Provide the (x, y) coordinate of the cell's center where the given text is located.  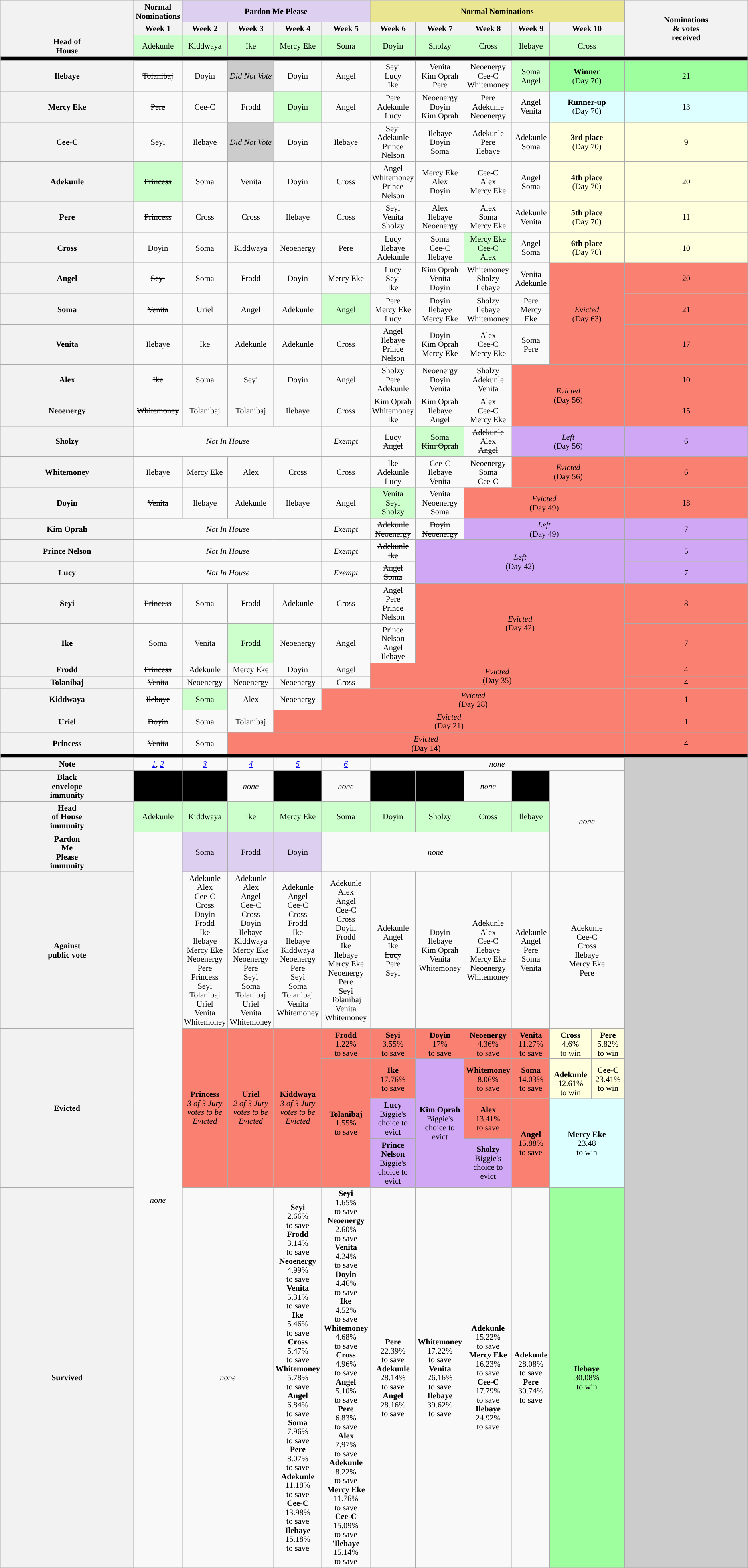
DoyinIlebayeMercy Eke (440, 309)
Mercy EkeAlexDoyin (440, 181)
LucyBiggie's choice to evict (393, 1118)
Kim OprahBiggie's choice to evict (440, 1123)
WhitemoneySholzyIlebaye (488, 278)
Week 9 (531, 28)
AlexSomaMercy Eke (488, 217)
AngelPerePrince Nelson (393, 603)
6th place(Day 70) (586, 247)
NeoenergyCee-CWhitemoney (488, 76)
SomaCee-CIlebaye (440, 247)
Tolanibaj1.55% to save (346, 1123)
Venita11.27%to save (531, 1044)
Week 6 (393, 28)
Againstpublic vote (67, 950)
AngelIlebayePrince Nelson (393, 344)
PereAdekunleNeoenergy (488, 107)
Evicted(Day 14) (426, 743)
AdekunleIke (393, 551)
LucyAngel (393, 441)
AdekunleAlexAngel (488, 441)
Week 10 (586, 28)
Week 8 (488, 28)
Left(Day 42) (520, 561)
Week 1 (158, 28)
Uriel2 of 3 Jury votes to be Evicted (251, 1108)
Kim OprahIlebayeAngel (440, 411)
Evicted(Day 28) (473, 699)
PardonMePleaseimmunity (67, 852)
Cee-CAlexMercy Eke (488, 181)
Runner-up(Day 70) (586, 107)
Frodd1.22%to save (346, 1044)
IlebayeDoyinSoma (440, 142)
Evicted(Day 21) (449, 721)
SeyiVenitaSholzy (393, 217)
SholzyIlebayeWhitemoney (488, 309)
Evicted (67, 1108)
Week 5 (346, 28)
Neoenergy4.36%to save (488, 1044)
Prince Nelson (67, 551)
AdekunleAlexAngelCee-CCrossDoyinFroddIkeIlebayeMercy EkeNeoenergyPereSeyiTolanibajVenitaWhitemoney (346, 950)
SeyiLucyIke (393, 76)
Week 4 (298, 28)
Evicted(Day 63) (586, 313)
LucyIlebayeAdekunle (393, 247)
5th place(Day 70) (586, 217)
IkeAdekunleLucy (393, 472)
Princess3 of 3 Jury votes to be Evicted (205, 1108)
NeoenergySomaCee-C (488, 472)
Evicted(Day 35) (497, 675)
NeoenergyDoyinVenita (440, 380)
Note (67, 764)
Left(Day 49) (544, 529)
AlexIlebayeNeoenergy (440, 217)
Prince NelsonAngelIlebaye (393, 643)
SomaPere (531, 344)
AdekunleAngelIkeLucyPereSeyi (393, 950)
Week 2 (205, 28)
Adekunle15.22%to saveMercy Eke16.23%to saveCee-C17.79%to saveIlebaye24.92%to save (488, 1377)
Lucy (67, 573)
SholzyPereAdekunle (393, 380)
8 (686, 603)
AdekunleAlexAngelCee-CCrossDoyinIlebayeKiddwayaMercy EkeNeoenergyPereSeyiSomaTolanibajUrielVenitaWhitemoney (251, 950)
Mercy Eke23.48to win (586, 1143)
18 (686, 502)
15 (686, 411)
Angel15.88%to save (531, 1143)
VenitaAdekunle (531, 278)
Adekunle12.61%to win (570, 1079)
LucySeyiIke (393, 278)
AngelVenita (531, 107)
Cee-C23.41%to win (608, 1079)
Pere22.39%to saveAdekunle28.14%to saveAngel28.16%to save (393, 1377)
AdekunleCee-CCrossIlebayeMercy EkePere (586, 950)
Headof Houseimmunity (67, 816)
AdekunleAlexCee-CIlebayeMercy EkeNeoenergyWhitemoney (488, 950)
VenitaNeoenergySoma (440, 502)
Ilebaye30.08%to win (586, 1377)
DoyinNeoenergy (440, 529)
Head ofHouse (67, 45)
AdekunleNeoenergy (393, 529)
13 (686, 107)
Adekunle28.08%to savePere30.74%to save (531, 1377)
SomaKim Oprah (440, 441)
Soma14.03%to save (531, 1079)
DoyinKim OprahMercy Eke (440, 344)
AngelWhitemoneyPrince Nelson (393, 181)
Alex13.41%to save (488, 1118)
SholzyAdekunleVenita (488, 380)
Blackenvelopeimmunity (67, 786)
Survived (67, 1377)
AdekunlePereIlebaye (488, 142)
Nominations& votesreceived (686, 28)
SeyiAdekunlePrince Nelson (393, 142)
4th place(Day 70) (586, 181)
Pardon Me Please (276, 11)
1, 2 (158, 764)
Prince NelsonBiggie's choice to evict (393, 1163)
17 (686, 344)
VenitaKim OprahPere (440, 76)
Mercy EkeCee-CAlex (488, 247)
DoyinIlebayeKim OprahVenitaWhitemoney (440, 950)
Left(Day 56) (568, 441)
Cross4.6%to win (570, 1044)
Doyin17%to save (440, 1044)
AdekunleVenita (531, 217)
Ike17.76%to save (393, 1079)
VenitaSeyiSholzy (393, 502)
11 (686, 217)
AdekunleSoma (531, 142)
Whitemoney17.22%to saveVenita26.16%to saveIlebaye39.62%to save (440, 1377)
Kim Oprah (67, 529)
3rd place(Day 70) (586, 142)
AdekunleAngelPereSomaVenita (531, 950)
Whitemoney8.06%to save (488, 1079)
3 (205, 764)
Seyi3.55%to save (393, 1044)
Pere5.82%to win (608, 1044)
AdekunleAngelCee-CCrossFroddIkeIlebayeKiddwayaNeoenergyPereSeyiSomaTolanibajVenitaWhitemoney (298, 950)
NeoenergyDoyinKim Oprah (440, 107)
Evicted(Day 49) (544, 502)
PereAdekunleLucy (393, 107)
Kim OprahWhitemoneyIke (393, 411)
Week 3 (251, 28)
PereMercy Eke (531, 309)
AdekunleAlexCee-CCrossDoyinFroddIkeIlebayeMercy EkeNeoenergyPerePrincessSeyiTolanibajUrielVenitaWhitemoney (205, 950)
SholzyBiggie's choice to evict (488, 1163)
SomaAngel (531, 76)
9 (686, 142)
Cee-CIlebayeVenita (440, 472)
Kiddwaya3 of 3 Jury votes to be Evicted (298, 1108)
Week 7 (440, 28)
Winner(Day 70) (586, 76)
PereMercy EkeLucy (393, 309)
Evicted(Day 42) (520, 623)
Kim OprahVenitaDoyin (440, 278)
